Scan for the cell matching the given text and deliver its [x, y] coordinate at center. 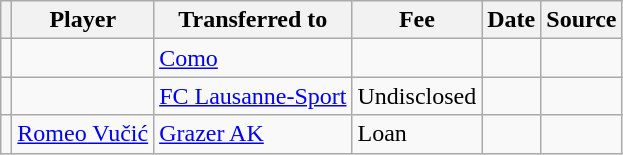
Grazer AK [253, 134]
Loan [417, 134]
Transferred to [253, 20]
Source [582, 20]
Fee [417, 20]
Romeo Vučić [83, 134]
FC Lausanne-Sport [253, 96]
Player [83, 20]
Como [253, 58]
Undisclosed [417, 96]
Date [512, 20]
